For the text-containing cell, return its midpoint in (X, Y) coordinate format. 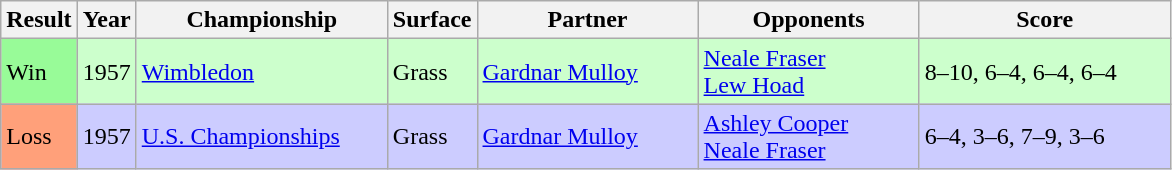
Opponents (808, 20)
Score (1044, 20)
6–4, 3–6, 7–9, 3–6 (1044, 136)
Ashley Cooper Neale Fraser (808, 136)
Wimbledon (262, 72)
Neale Fraser Lew Hoad (808, 72)
Result (39, 20)
Year (106, 20)
Partner (588, 20)
Win (39, 72)
8–10, 6–4, 6–4, 6–4 (1044, 72)
U.S. Championships (262, 136)
Loss (39, 136)
Surface (432, 20)
Championship (262, 20)
